Capture the cell that displays the provided text and extract its (x, y) central coordinate. 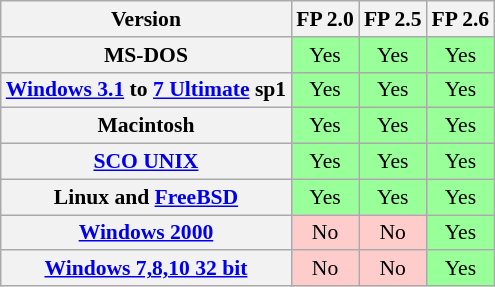
Linux and FreeBSD (146, 197)
FP 2.6 (461, 19)
Windows 2000 (146, 233)
Version (146, 19)
Macintosh (146, 126)
SCO UNIX (146, 162)
MS-DOS (146, 55)
Windows 3.1 to 7 Ultimate sp1 (146, 90)
FP 2.0 (325, 19)
Windows 7,8,10 32 bit (146, 269)
FP 2.5 (393, 19)
